Find where the given text appears and provide that cell's center as [X, Y] coordinate. 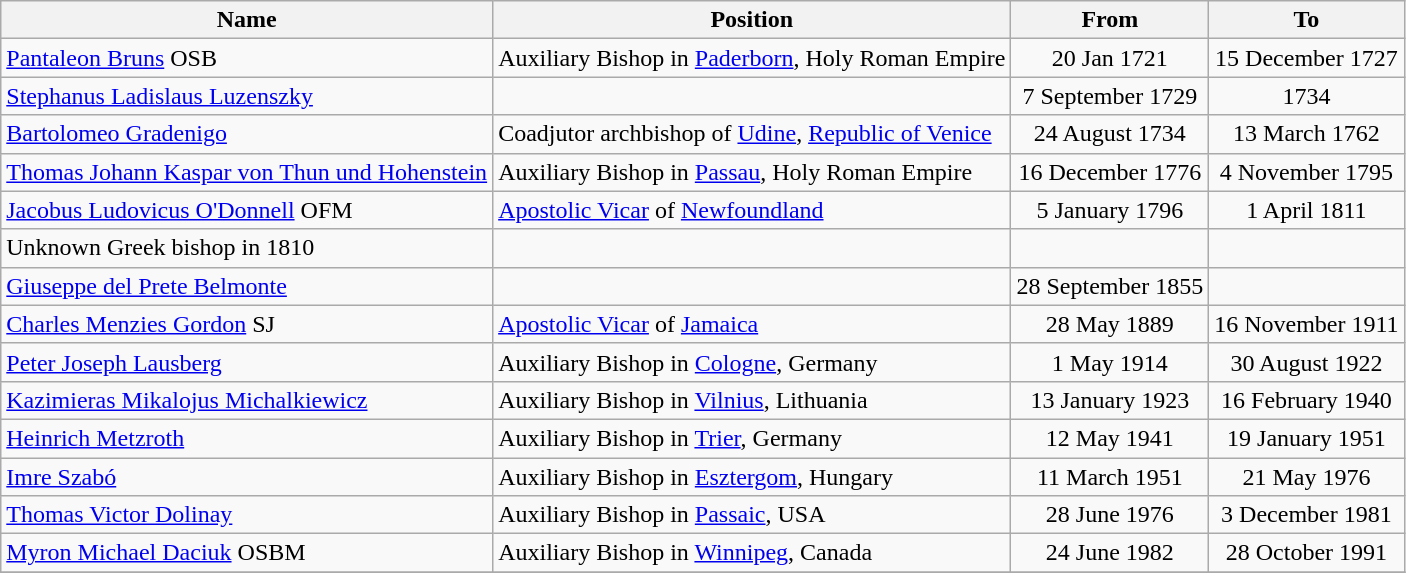
Auxiliary Bishop in Paderborn, Holy Roman Empire [752, 58]
28 September 1855 [1110, 286]
Giuseppe del Prete Belmonte [247, 286]
28 June 1976 [1110, 515]
15 December 1727 [1306, 58]
From [1110, 20]
Auxiliary Bishop in Esztergom, Hungary [752, 477]
Apostolic Vicar of Newfoundland [752, 210]
30 August 1922 [1306, 362]
Jacobus Ludovicus O'Donnell OFM [247, 210]
Auxiliary Bishop in Vilnius, Lithuania [752, 400]
7 September 1729 [1110, 96]
28 May 1889 [1110, 324]
24 June 1982 [1110, 553]
Charles Menzies Gordon SJ [247, 324]
Peter Joseph Lausberg [247, 362]
12 May 1941 [1110, 438]
Thomas Victor Dolinay [247, 515]
Auxiliary Bishop in Passau, Holy Roman Empire [752, 172]
Stephanus Ladislaus Luzenszky [247, 96]
Heinrich Metzroth [247, 438]
16 December 1776 [1110, 172]
13 January 1923 [1110, 400]
20 Jan 1721 [1110, 58]
Kazimieras Mikalojus Michalkiewicz [247, 400]
19 January 1951 [1306, 438]
Myron Michael Daciuk OSBM [247, 553]
Pantaleon Bruns OSB [247, 58]
Imre Szabó [247, 477]
Thomas Johann Kaspar von Thun und Hohenstein [247, 172]
Bartolomeo Gradenigo [247, 134]
Coadjutor archbishop of Udine, Republic of Venice [752, 134]
13 March 1762 [1306, 134]
1 May 1914 [1110, 362]
Apostolic Vicar of Jamaica [752, 324]
1 April 1811 [1306, 210]
1734 [1306, 96]
Unknown Greek bishop in 1810 [247, 248]
3 December 1981 [1306, 515]
11 March 1951 [1110, 477]
28 October 1991 [1306, 553]
Auxiliary Bishop in Trier, Germany [752, 438]
24 August 1734 [1110, 134]
Position [752, 20]
Auxiliary Bishop in Cologne, Germany [752, 362]
Auxiliary Bishop in Winnipeg, Canada [752, 553]
Name [247, 20]
16 February 1940 [1306, 400]
16 November 1911 [1306, 324]
5 January 1796 [1110, 210]
To [1306, 20]
4 November 1795 [1306, 172]
Auxiliary Bishop in Passaic, USA [752, 515]
21 May 1976 [1306, 477]
